From the cell containing the given text, extract its center point as (x, y) coordinate. 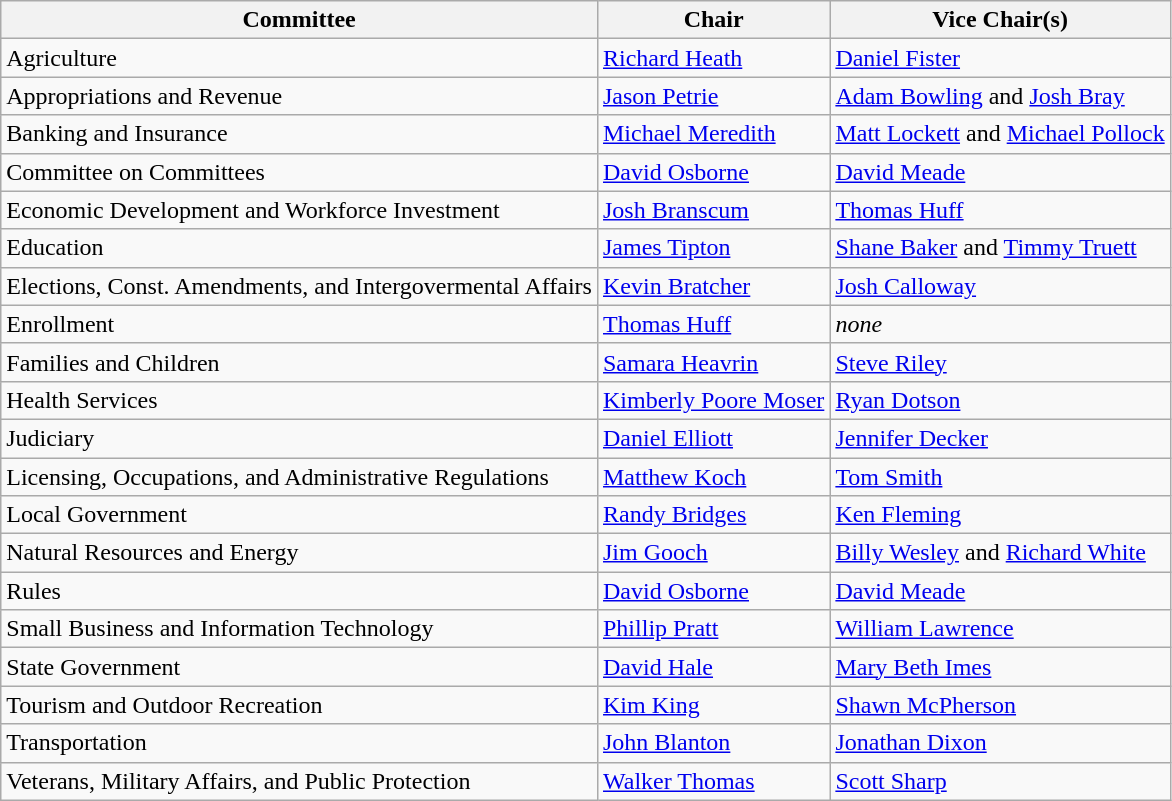
Tourism and Outdoor Recreation (300, 705)
Samara Heavrin (713, 362)
Judiciary (300, 438)
Licensing, Occupations, and Administrative Regulations (300, 477)
none (1000, 324)
Jason Petrie (713, 96)
Jonathan Dixon (1000, 743)
Rules (300, 591)
Adam Bowling and Josh Bray (1000, 96)
Economic Development and Workforce Investment (300, 210)
State Government (300, 667)
William Lawrence (1000, 629)
Shawn McPherson (1000, 705)
Ken Fleming (1000, 515)
Elections, Const. Amendments, and Intergovermental Affairs (300, 286)
Daniel Fister (1000, 58)
Enrollment (300, 324)
Daniel Elliott (713, 438)
Michael Meredith (713, 134)
Natural Resources and Energy (300, 553)
Josh Branscum (713, 210)
Jim Gooch (713, 553)
Veterans, Military Affairs, and Public Protection (300, 781)
Transportation (300, 743)
Shane Baker and Timmy Truett (1000, 248)
Kimberly Poore Moser (713, 400)
Local Government (300, 515)
John Blanton (713, 743)
Education (300, 248)
Appropriations and Revenue (300, 96)
James Tipton (713, 248)
Randy Bridges (713, 515)
Vice Chair(s) (1000, 20)
Health Services (300, 400)
Kim King (713, 705)
Ryan Dotson (1000, 400)
Walker Thomas (713, 781)
Chair (713, 20)
Billy Wesley and Richard White (1000, 553)
Kevin Bratcher (713, 286)
Matt Lockett and Michael Pollock (1000, 134)
Steve Riley (1000, 362)
Matthew Koch (713, 477)
Banking and Insurance (300, 134)
Committee on Committees (300, 172)
Committee (300, 20)
Jennifer Decker (1000, 438)
Richard Heath (713, 58)
Phillip Pratt (713, 629)
Mary Beth Imes (1000, 667)
Josh Calloway (1000, 286)
Scott Sharp (1000, 781)
Agriculture (300, 58)
Small Business and Information Technology (300, 629)
Families and Children (300, 362)
Tom Smith (1000, 477)
David Hale (713, 667)
